Search for the cell housing the specified text and yield its [X, Y] center coordinate. 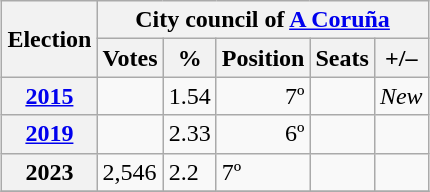
Seats [342, 58]
New [401, 96]
2023 [50, 172]
Election [50, 39]
2019 [50, 134]
2.33 [190, 134]
6º [263, 134]
Position [263, 58]
% [190, 58]
+/– [401, 58]
2.2 [190, 172]
Votes [130, 58]
1.54 [190, 96]
2,546 [130, 172]
2015 [50, 96]
City council of A Coruña [262, 20]
